Find where the given text appears and provide that cell's center as [x, y] coordinate. 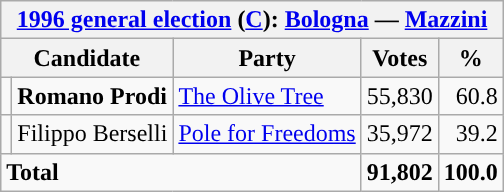
Pole for Freedoms [267, 134]
60.8 [470, 96]
The Olive Tree [267, 96]
Romano Prodi [92, 96]
% [470, 58]
55,830 [400, 96]
91,802 [400, 172]
100.0 [470, 172]
Filippo Berselli [92, 134]
1996 general election (C): Bologna — Mazzini [252, 20]
Party [267, 58]
Total [181, 172]
Votes [400, 58]
Candidate [87, 58]
39.2 [470, 134]
35,972 [400, 134]
